For the text-containing cell, return its midpoint in [X, Y] coordinate format. 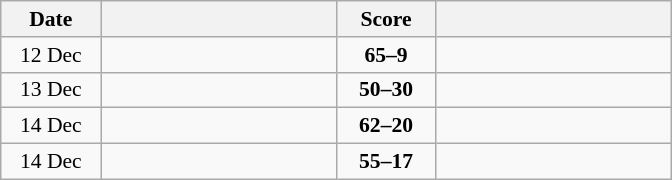
Date [51, 19]
62–20 [386, 126]
12 Dec [51, 55]
Score [386, 19]
50–30 [386, 90]
55–17 [386, 162]
13 Dec [51, 90]
65–9 [386, 55]
